Scan for the cell matching the given text and deliver its [X, Y] coordinate at center. 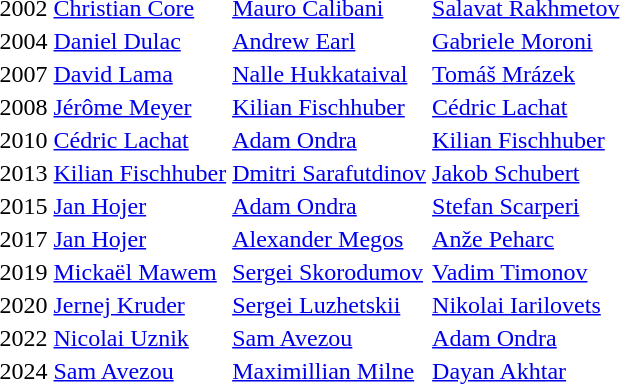
Daniel Dulac [140, 41]
Jernej Kruder [140, 305]
Alexander Megos [330, 239]
Andrew Earl [330, 41]
Sam Avezou [330, 338]
Dmitri Sarafutdinov [330, 173]
Jérôme Meyer [140, 107]
Cédric Lachat [140, 140]
Nalle Hukkataival [330, 74]
Nicolai Uznik [140, 338]
Sergei Skorodumov [330, 272]
David Lama [140, 74]
Mickaël Mawem [140, 272]
Sergei Luzhetskii [330, 305]
